Locate the cell with the specified text and output its [x, y] center coordinate. 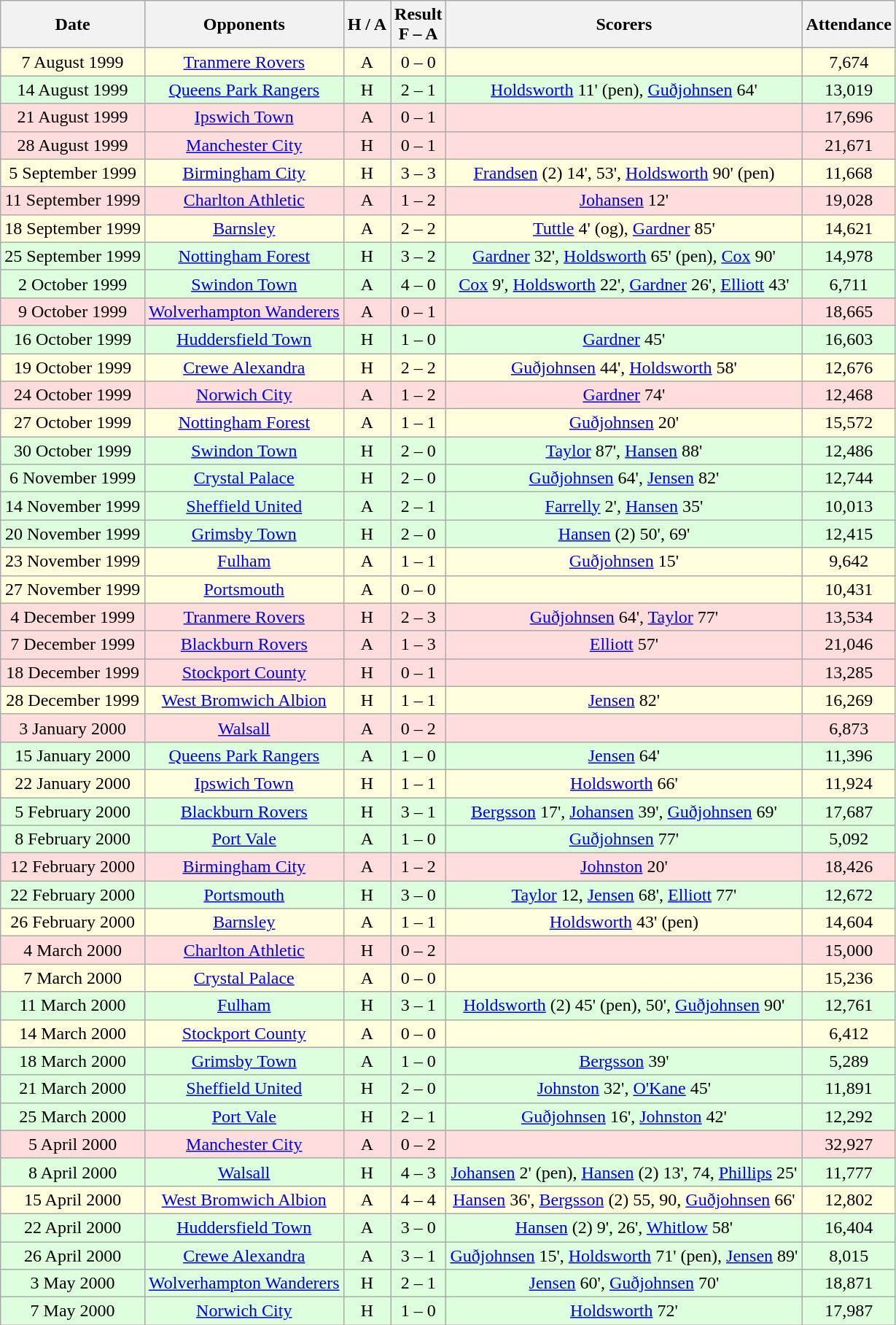
Bergsson 17', Johansen 39', Guðjohnsen 69' [624, 812]
4 March 2000 [73, 950]
Guðjohnsen 15' [624, 562]
7 August 1999 [73, 62]
22 January 2000 [73, 783]
28 December 1999 [73, 700]
26 February 2000 [73, 922]
3 May 2000 [73, 1283]
3 – 3 [418, 173]
26 April 2000 [73, 1255]
Guðjohnsen 16', Johnston 42' [624, 1116]
Gardner 74' [624, 395]
Hansen 36', Bergsson (2) 55, 90, Guðjohnsen 66' [624, 1200]
Guðjohnsen 64', Jensen 82' [624, 478]
Guðjohnsen 77' [624, 839]
Holdsworth 72' [624, 1311]
Johansen 2' (pen), Hansen (2) 13', 74, Phillips 25' [624, 1172]
11,891 [849, 1089]
21 August 1999 [73, 117]
1 – 3 [418, 645]
Holdsworth 43' (pen) [624, 922]
Guðjohnsen 20' [624, 423]
5 September 1999 [73, 173]
18,426 [849, 867]
Guðjohnsen 44', Holdsworth 58' [624, 367]
11 March 2000 [73, 1006]
6,412 [849, 1033]
3 January 2000 [73, 728]
7 December 1999 [73, 645]
Jensen 60', Guðjohnsen 70' [624, 1283]
Guðjohnsen 15', Holdsworth 71' (pen), Jensen 89' [624, 1255]
15,572 [849, 423]
Johnston 32', O'Kane 45' [624, 1089]
6,711 [849, 284]
14,978 [849, 256]
Taylor 87', Hansen 88' [624, 451]
12 February 2000 [73, 867]
28 August 1999 [73, 145]
25 March 2000 [73, 1116]
Holdsworth 66' [624, 783]
7 May 2000 [73, 1311]
12,486 [849, 451]
11,924 [849, 783]
11 September 1999 [73, 201]
Johansen 12' [624, 201]
Guðjohnsen 64', Taylor 77' [624, 617]
12,802 [849, 1200]
14,604 [849, 922]
Jensen 82' [624, 700]
11,396 [849, 755]
12,676 [849, 367]
2 – 3 [418, 617]
8 April 2000 [73, 1172]
Tuttle 4' (og), Gardner 85' [624, 228]
12,415 [849, 534]
27 November 1999 [73, 589]
14 March 2000 [73, 1033]
5,092 [849, 839]
4 December 1999 [73, 617]
12,744 [849, 478]
11,777 [849, 1172]
Holdsworth (2) 45' (pen), 50', Guðjohnsen 90' [624, 1006]
Attendance [849, 25]
18 March 2000 [73, 1061]
21,671 [849, 145]
Holdsworth 11' (pen), Guðjohnsen 64' [624, 90]
12,292 [849, 1116]
15 January 2000 [73, 755]
12,468 [849, 395]
12,761 [849, 1006]
Hansen (2) 50', 69' [624, 534]
4 – 0 [418, 284]
6 November 1999 [73, 478]
Johnston 20' [624, 867]
5 February 2000 [73, 812]
Hansen (2) 9', 26', Whitlow 58' [624, 1227]
20 November 1999 [73, 534]
18,665 [849, 311]
15,236 [849, 978]
Scorers [624, 25]
4 – 4 [418, 1200]
13,019 [849, 90]
7 March 2000 [73, 978]
21 March 2000 [73, 1089]
19 October 1999 [73, 367]
8 February 2000 [73, 839]
8,015 [849, 1255]
4 – 3 [418, 1172]
30 October 1999 [73, 451]
9 October 1999 [73, 311]
32,927 [849, 1144]
Cox 9', Holdsworth 22', Gardner 26', Elliott 43' [624, 284]
6,873 [849, 728]
Farrelly 2', Hansen 35' [624, 506]
15,000 [849, 950]
7,674 [849, 62]
Gardner 32', Holdsworth 65' (pen), Cox 90' [624, 256]
17,696 [849, 117]
27 October 1999 [73, 423]
13,285 [849, 672]
25 September 1999 [73, 256]
21,046 [849, 645]
18 December 1999 [73, 672]
Elliott 57' [624, 645]
Gardner 45' [624, 339]
3 – 2 [418, 256]
Bergsson 39' [624, 1061]
9,642 [849, 562]
Frandsen (2) 14', 53', Holdsworth 90' (pen) [624, 173]
Taylor 12, Jensen 68', Elliott 77' [624, 895]
16,603 [849, 339]
H / A [367, 25]
11,668 [849, 173]
13,534 [849, 617]
10,431 [849, 589]
ResultF – A [418, 25]
18 September 1999 [73, 228]
22 April 2000 [73, 1227]
16,404 [849, 1227]
15 April 2000 [73, 1200]
14 August 1999 [73, 90]
17,687 [849, 812]
23 November 1999 [73, 562]
Date [73, 25]
10,013 [849, 506]
5,289 [849, 1061]
Jensen 64' [624, 755]
17,987 [849, 1311]
16,269 [849, 700]
18,871 [849, 1283]
19,028 [849, 201]
14 November 1999 [73, 506]
16 October 1999 [73, 339]
2 October 1999 [73, 284]
14,621 [849, 228]
12,672 [849, 895]
5 April 2000 [73, 1144]
22 February 2000 [73, 895]
24 October 1999 [73, 395]
Opponents [244, 25]
